Identify which cell holds the provided text, then report its (x, y) central coordinate. 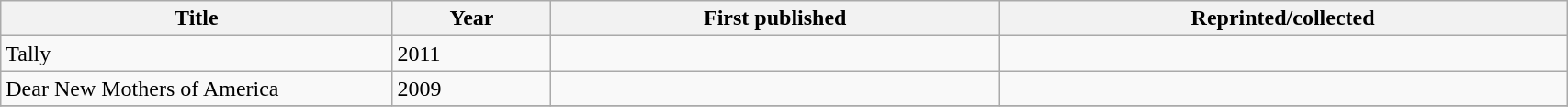
Tally (197, 53)
Reprinted/collected (1283, 18)
Title (197, 18)
2011 (472, 53)
First published (775, 18)
2009 (472, 89)
Year (472, 18)
Dear New Mothers of America (197, 89)
